Scan for the cell matching the given text and deliver its (x, y) coordinate at center. 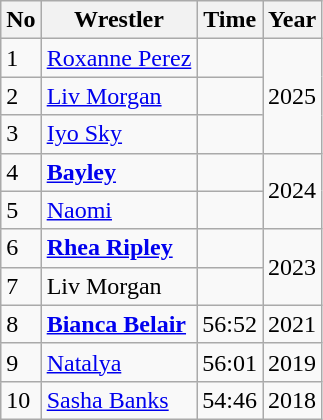
56:01 (230, 362)
1 (21, 58)
Roxanne Perez (119, 58)
56:52 (230, 324)
Bayley (119, 172)
2023 (292, 267)
2 (21, 96)
54:46 (230, 400)
6 (21, 248)
Natalya (119, 362)
Time (230, 20)
Rhea Ripley (119, 248)
Bianca Belair (119, 324)
8 (21, 324)
2018 (292, 400)
Year (292, 20)
Naomi (119, 210)
Iyo Sky (119, 134)
2024 (292, 191)
2019 (292, 362)
5 (21, 210)
Wrestler (119, 20)
7 (21, 286)
10 (21, 400)
2021 (292, 324)
4 (21, 172)
No (21, 20)
3 (21, 134)
Sasha Banks (119, 400)
9 (21, 362)
2025 (292, 96)
